Output the (X, Y) coordinate of the center of the cell containing the given text.  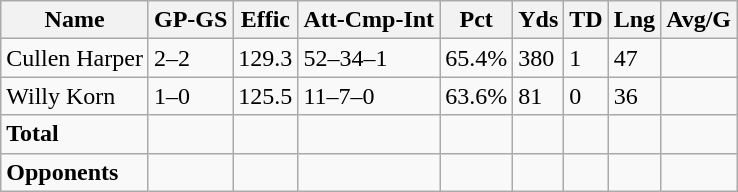
Lng (634, 20)
Willy Korn (75, 96)
GP-GS (190, 20)
Avg/G (699, 20)
81 (538, 96)
Att-Cmp-Int (369, 20)
TD (586, 20)
63.6% (476, 96)
11–7–0 (369, 96)
Total (75, 134)
2–2 (190, 58)
Pct (476, 20)
Opponents (75, 172)
1 (586, 58)
Yds (538, 20)
36 (634, 96)
65.4% (476, 58)
Name (75, 20)
52–34–1 (369, 58)
0 (586, 96)
129.3 (266, 58)
Effic (266, 20)
125.5 (266, 96)
Cullen Harper (75, 58)
47 (634, 58)
380 (538, 58)
1–0 (190, 96)
